Return the (x, y) coordinate for the center point of the cell that contains the specified text.  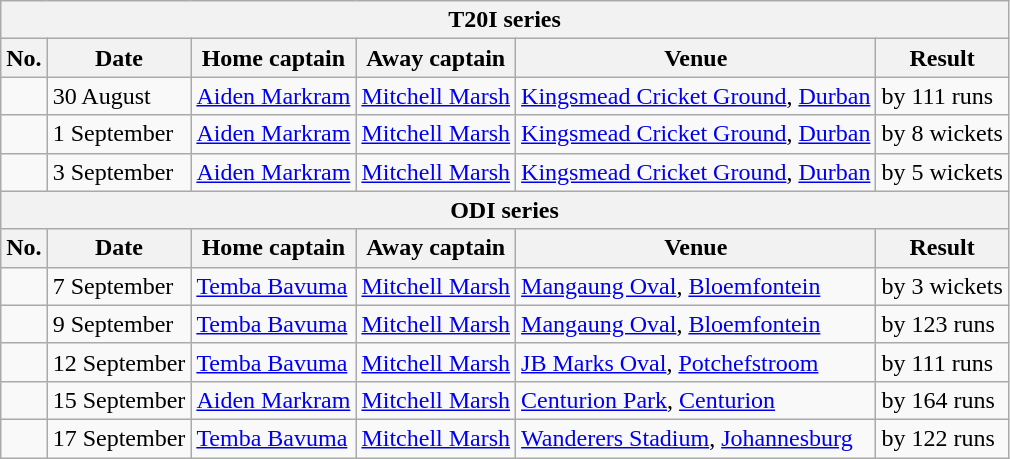
12 September (119, 362)
by 8 wickets (942, 134)
Wanderers Stadium, Johannesburg (696, 438)
17 September (119, 438)
30 August (119, 96)
by 5 wickets (942, 172)
by 122 runs (942, 438)
9 September (119, 324)
Centurion Park, Centurion (696, 400)
1 September (119, 134)
3 September (119, 172)
15 September (119, 400)
by 123 runs (942, 324)
by 164 runs (942, 400)
by 3 wickets (942, 286)
T20I series (505, 20)
JB Marks Oval, Potchefstroom (696, 362)
ODI series (505, 210)
7 September (119, 286)
